Identify which cell holds the provided text, then report its (X, Y) central coordinate. 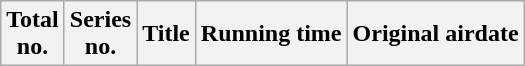
Original airdate (436, 34)
Totalno. (33, 34)
Seriesno. (100, 34)
Running time (271, 34)
Title (166, 34)
